Capture the cell that displays the provided text and extract its (X, Y) central coordinate. 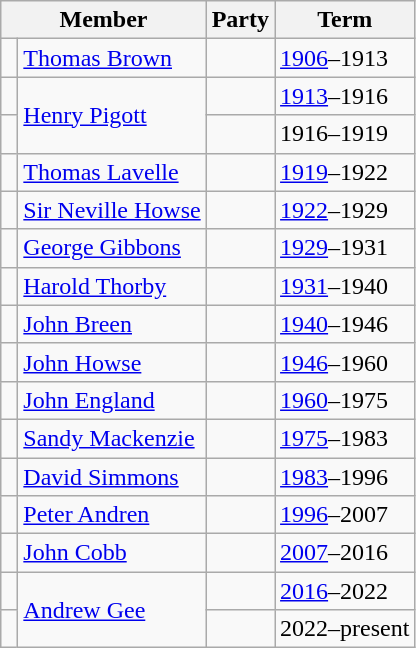
1975–1983 (345, 438)
Harold Thorby (112, 286)
George Gibbons (112, 248)
David Simmons (112, 477)
Thomas Lavelle (112, 172)
Sir Neville Howse (112, 210)
1983–1996 (345, 477)
2016–2022 (345, 591)
1913–1916 (345, 96)
1946–1960 (345, 362)
Henry Pigott (112, 115)
1996–2007 (345, 515)
1922–1929 (345, 210)
Member (104, 20)
1906–1913 (345, 58)
Peter Andren (112, 515)
Term (345, 20)
1931–1940 (345, 286)
2007–2016 (345, 553)
John Cobb (112, 553)
John Breen (112, 324)
1929–1931 (345, 248)
John Howse (112, 362)
1919–1922 (345, 172)
1940–1946 (345, 324)
Party (240, 20)
John England (112, 400)
1960–1975 (345, 400)
Thomas Brown (112, 58)
Sandy Mackenzie (112, 438)
Andrew Gee (112, 610)
2022–present (345, 629)
1916–1919 (345, 134)
